Capture the cell that displays the provided text and extract its [x, y] central coordinate. 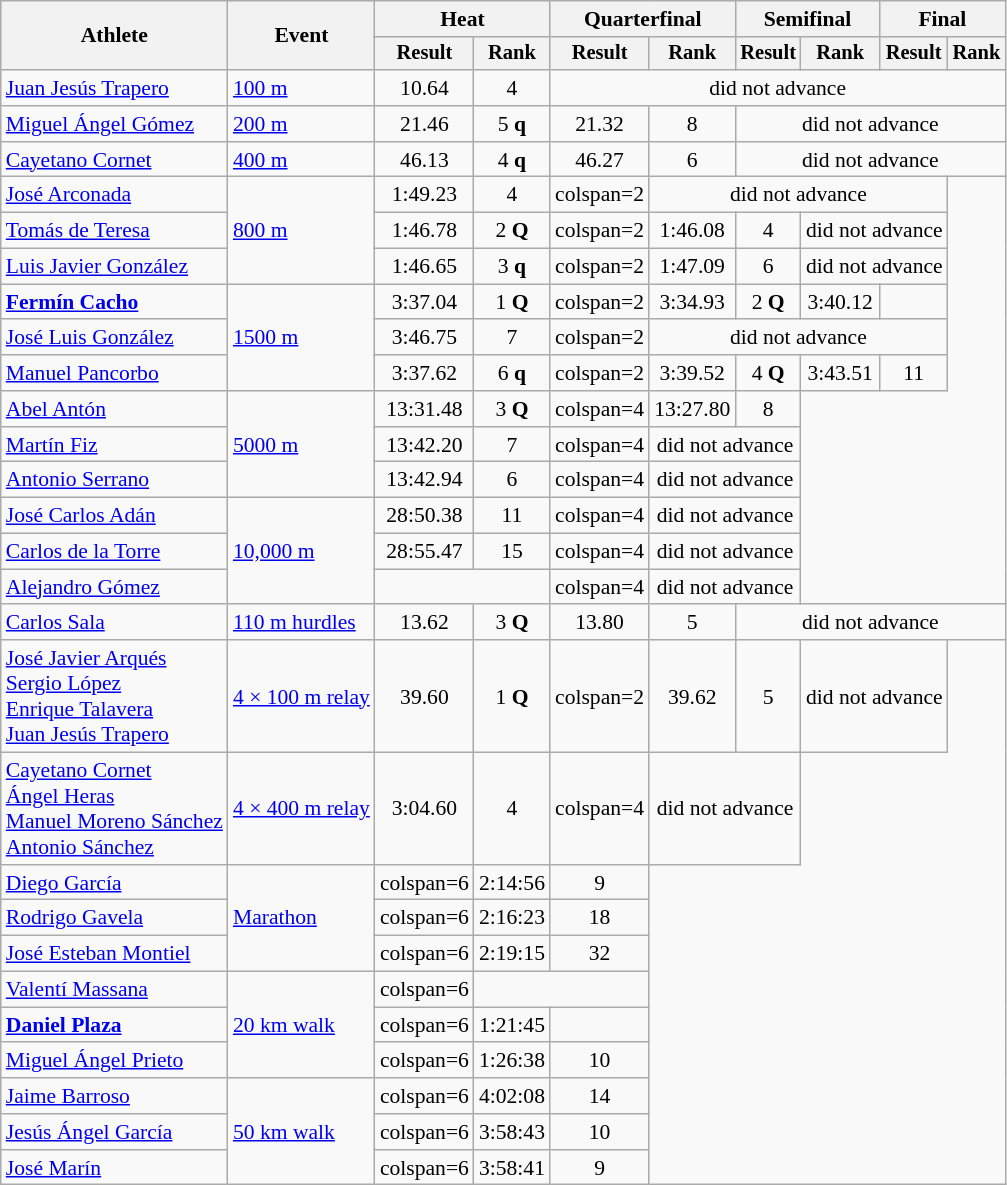
Diego García [114, 883]
Alejandro Gómez [114, 587]
110 m hurdles [302, 623]
Quarterfinal [642, 19]
50 km walk [302, 1132]
15 [512, 552]
Rodrigo Gavela [114, 918]
Miguel Ángel Prieto [114, 1061]
2:14:56 [512, 883]
1:46.65 [424, 267]
46.13 [424, 160]
José Luis González [114, 338]
2:19:15 [512, 954]
1500 m [302, 338]
Daniel Plaza [114, 1025]
3 q [512, 267]
6 q [512, 373]
3:37.62 [424, 373]
14 [600, 1096]
3:43.51 [840, 373]
José Javier ArquésSergio LópezEnrique TalaveraJuan Jesús Trapero [114, 696]
Cayetano Cornet [114, 160]
José Carlos Adán [114, 516]
18 [600, 918]
13:42.94 [424, 480]
Marathon [302, 918]
2:16:23 [512, 918]
Carlos Sala [114, 623]
5000 m [302, 444]
3:58:43 [512, 1132]
Jesús Ángel García [114, 1132]
Fermín Cacho [114, 302]
Carlos de la Torre [114, 552]
Tomás de Teresa [114, 231]
Valentí Massana [114, 990]
13:42.20 [424, 445]
4 × 400 m relay [302, 809]
1:26:38 [512, 1061]
5 q [512, 124]
39.60 [424, 696]
Athlete [114, 36]
32 [600, 954]
1:49.23 [424, 195]
Abel Antón [114, 409]
1:47.09 [692, 267]
Antonio Serrano [114, 480]
José Arconada [114, 195]
Event [302, 36]
1:21:45 [512, 1025]
Miguel Ángel Gómez [114, 124]
21.46 [424, 124]
28:55.47 [424, 552]
Semifinal [807, 19]
Martín Fiz [114, 445]
3:04.60 [424, 809]
13:27.80 [692, 409]
3:34.93 [692, 302]
José Esteban Montiel [114, 954]
Heat [462, 19]
21.32 [600, 124]
Manuel Pancorbo [114, 373]
4 × 100 m relay [302, 696]
400 m [302, 160]
20 km walk [302, 1026]
Cayetano CornetÁngel HerasManuel Moreno SánchezAntonio Sánchez [114, 809]
13.62 [424, 623]
100 m [302, 88]
28:50.38 [424, 516]
1:46.78 [424, 231]
Jaime Barroso [114, 1096]
Luis Javier González [114, 267]
3:37.04 [424, 302]
13:31.48 [424, 409]
3:40.12 [840, 302]
800 m [302, 230]
Juan Jesús Trapero [114, 88]
39.62 [692, 696]
Final [942, 19]
10,000 m [302, 552]
1:46.08 [692, 231]
4 q [512, 160]
46.27 [600, 160]
4 Q [768, 373]
3:39.52 [692, 373]
200 m [302, 124]
10.64 [424, 88]
4:02:08 [512, 1096]
9 [600, 883]
3:46.75 [424, 338]
13.80 [600, 623]
